From the cell containing the given text, extract its center point as (X, Y) coordinate. 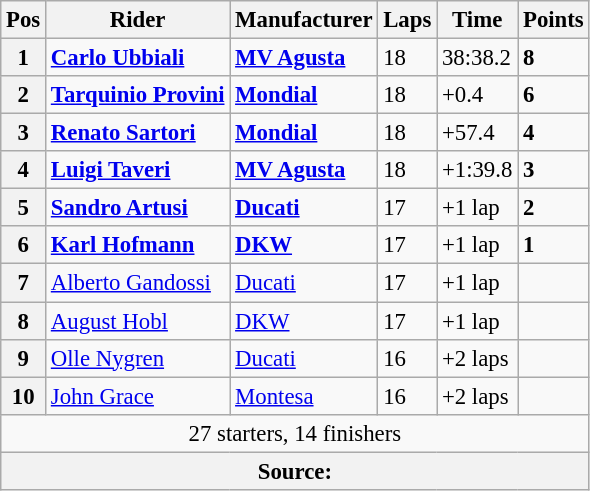
+1:39.8 (478, 170)
10 (24, 396)
38:38.2 (478, 58)
Montesa (304, 396)
Manufacturer (304, 20)
Olle Nygren (138, 358)
Laps (408, 20)
Tarquinio Provini (138, 95)
Carlo Ubbiali (138, 58)
9 (24, 358)
+57.4 (478, 133)
John Grace (138, 396)
+0.4 (478, 95)
Luigi Taveri (138, 170)
5 (24, 208)
Time (478, 20)
27 starters, 14 finishers (295, 433)
Pos (24, 20)
Sandro Artusi (138, 208)
Renato Sartori (138, 133)
Source: (295, 471)
7 (24, 283)
Alberto Gandossi (138, 283)
Rider (138, 20)
Karl Hofmann (138, 245)
Points (554, 20)
August Hobl (138, 321)
